Determine the (x, y) coordinate at the center of the cell enclosing the given text.  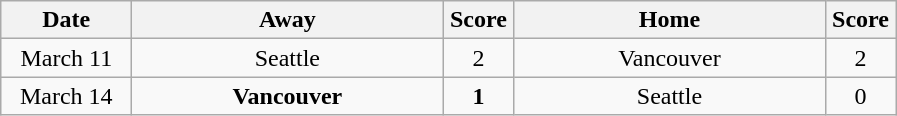
Home (670, 20)
Away (288, 20)
1 (478, 96)
Date (66, 20)
March 11 (66, 58)
0 (860, 96)
March 14 (66, 96)
